Determine the (x, y) coordinate at the center of the cell enclosing the given text.  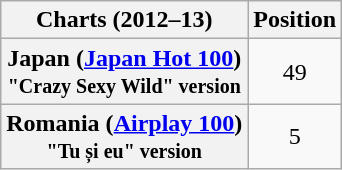
Position (295, 20)
Japan (Japan Hot 100)"Crazy Sexy Wild" version (124, 72)
49 (295, 72)
Charts (2012–13) (124, 20)
5 (295, 136)
Romania (Airplay 100)"Tu și eu" version (124, 136)
